From the cell containing the given text, extract its center point as [X, Y] coordinate. 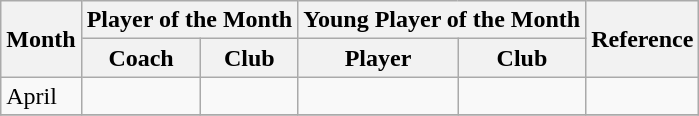
Reference [642, 39]
Player [378, 58]
Coach [141, 58]
Month [41, 39]
Player of the Month [190, 20]
Young Player of the Month [442, 20]
April [41, 96]
